Provide the (X, Y) coordinate of the cell's center where the given text is located.  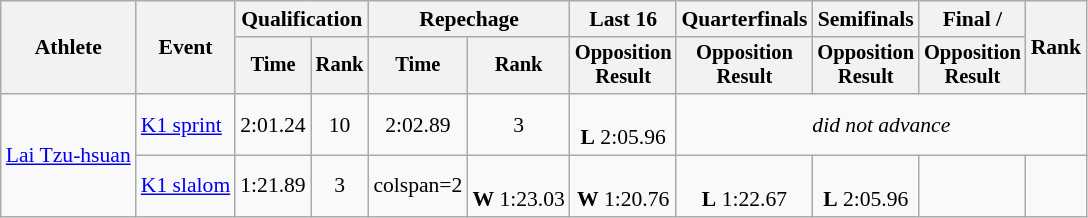
L 1:22.67 (744, 186)
K1 sprint (186, 124)
2:02.89 (418, 124)
W 1:23.03 (518, 186)
10 (340, 124)
Lai Tzu-hsuan (68, 155)
Quarterfinals (744, 19)
Qualification (302, 19)
1:21.89 (272, 186)
Event (186, 48)
2:01.24 (272, 124)
Athlete (68, 48)
colspan=2 (418, 186)
K1 slalom (186, 186)
did not advance (881, 124)
Last 16 (624, 19)
W 1:20.76 (624, 186)
Repechage (469, 19)
Final / (972, 19)
Semifinals (866, 19)
